Detect which cell encompasses the target text, then output its (x, y) center coordinate. 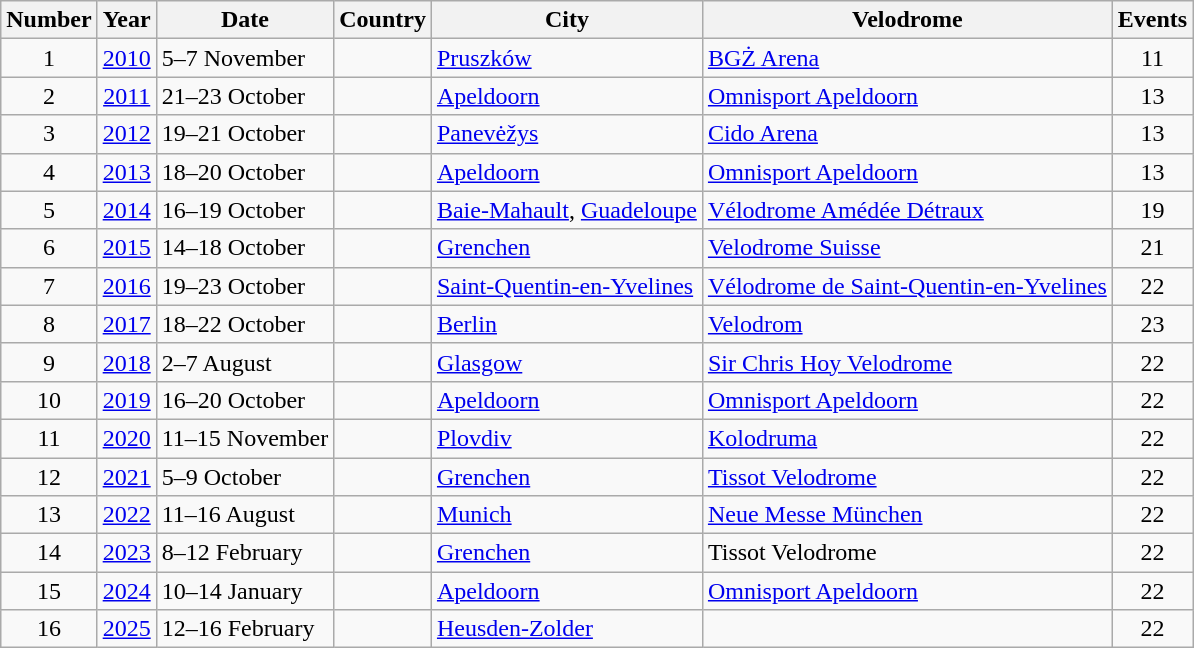
21–23 October (244, 96)
5–7 November (244, 58)
2025 (126, 629)
1 (49, 58)
15 (49, 591)
Country (383, 20)
8 (49, 324)
Vélodrome de Saint-Quentin-en-Yvelines (907, 286)
Events (1152, 20)
2023 (126, 553)
Vélodrome Amédée Détraux (907, 210)
2010 (126, 58)
2016 (126, 286)
2021 (126, 477)
9 (49, 362)
4 (49, 172)
City (566, 20)
8–12 February (244, 553)
Munich (566, 515)
2020 (126, 438)
2019 (126, 400)
Baie-Mahault, Guadeloupe (566, 210)
Velodrome (907, 20)
Kolodruma (907, 438)
19–21 October (244, 134)
Date (244, 20)
18–22 October (244, 324)
2013 (126, 172)
Velodrome Suisse (907, 248)
Sir Chris Hoy Velodrome (907, 362)
Number (49, 20)
2014 (126, 210)
2–7 August (244, 362)
2011 (126, 96)
21 (1152, 248)
Year (126, 20)
Velodrom (907, 324)
16 (49, 629)
Plovdiv (566, 438)
23 (1152, 324)
Heusden-Zolder (566, 629)
5 (49, 210)
2024 (126, 591)
19 (1152, 210)
16–19 October (244, 210)
2 (49, 96)
Cido Arena (907, 134)
7 (49, 286)
Saint-Quentin-en-Yvelines (566, 286)
11–16 August (244, 515)
16–20 October (244, 400)
10 (49, 400)
2017 (126, 324)
2012 (126, 134)
10–14 January (244, 591)
6 (49, 248)
14 (49, 553)
2015 (126, 248)
2022 (126, 515)
3 (49, 134)
BGŻ Arena (907, 58)
Pruszków (566, 58)
12–16 February (244, 629)
11–15 November (244, 438)
19–23 October (244, 286)
18–20 October (244, 172)
Glasgow (566, 362)
12 (49, 477)
2018 (126, 362)
14–18 October (244, 248)
5–9 October (244, 477)
Berlin (566, 324)
Neue Messe München (907, 515)
Panevėžys (566, 134)
